Determine the (X, Y) coordinate at the center of the cell enclosing the given text.  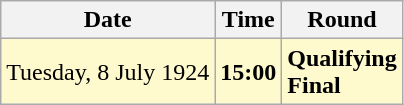
15:00 (248, 72)
Tuesday, 8 July 1924 (108, 72)
Date (108, 20)
Time (248, 20)
QualifyingFinal (342, 72)
Round (342, 20)
